Extract the (X, Y) coordinate from the center of the cell holding the provided text.  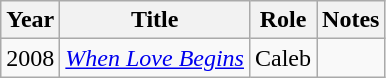
2008 (30, 58)
Title (155, 20)
Role (282, 20)
Caleb (282, 58)
When Love Begins (155, 58)
Notes (351, 20)
Year (30, 20)
